Capture the cell that displays the provided text and extract its (X, Y) central coordinate. 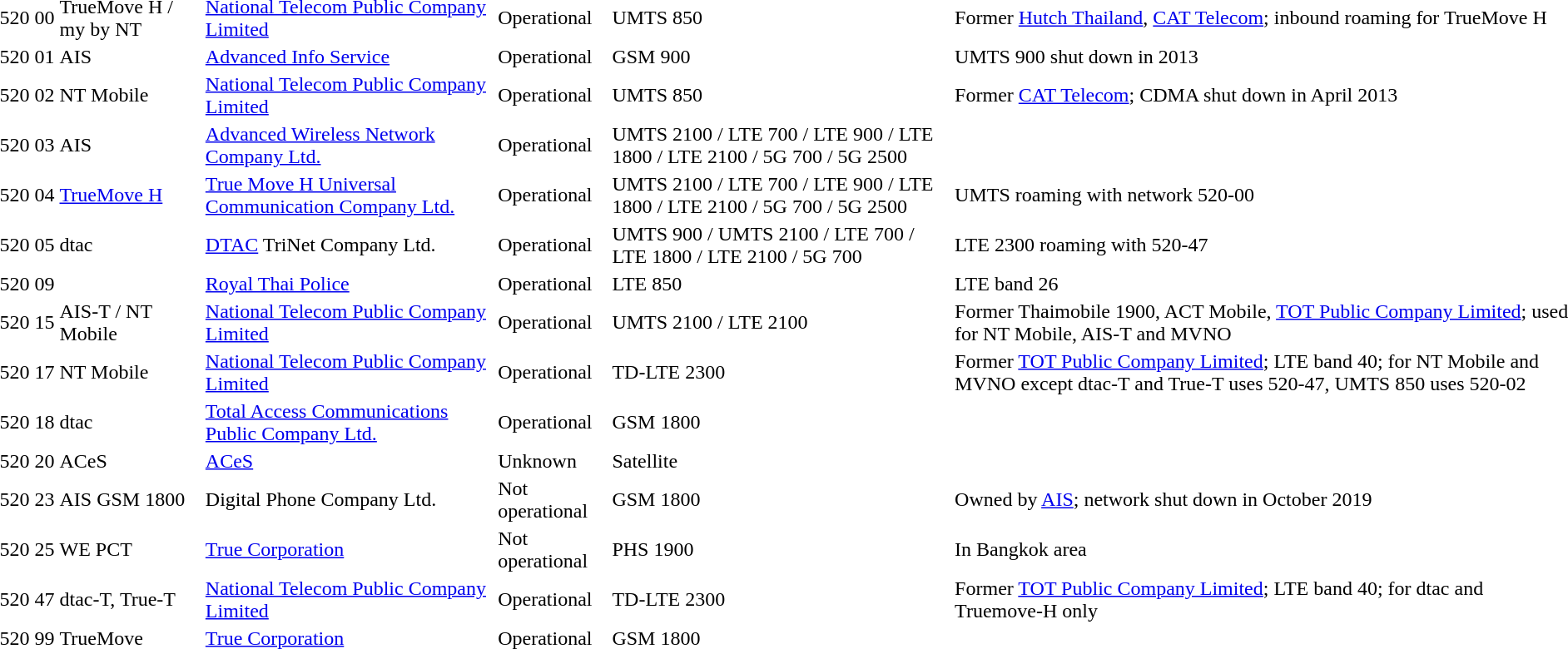
04 (45, 195)
UMTS 850 (781, 95)
WE PCT (130, 549)
17 (45, 373)
18 (45, 423)
Satellite (781, 461)
Digital Phone Company Ltd. (349, 499)
LTE 850 (781, 284)
AIS-T / NT Mobile (130, 323)
05 (45, 245)
AIS GSM 1800 (130, 499)
Advanced Wireless Network Company Ltd. (349, 145)
Unknown (553, 461)
09 (45, 284)
GSM 900 (781, 57)
PHS 1900 (781, 549)
Advanced Info Service (349, 57)
True Corporation (349, 549)
Royal Thai Police (349, 284)
03 (45, 145)
01 (45, 57)
True Move H Universal Communication Company Ltd. (349, 195)
dtac-T, True-T (130, 599)
47 (45, 599)
23 (45, 499)
UMTS 900 / UMTS 2100 / LTE 700 / LTE 1800 / LTE 2100 / 5G 700 (781, 245)
25 (45, 549)
TrueMove H (130, 195)
UMTS 2100 / LTE 2100 (781, 323)
15 (45, 323)
02 (45, 95)
DTAC TriNet Company Ltd. (349, 245)
Total Access Communications Public Company Ltd. (349, 423)
20 (45, 461)
